Return [X, Y] of the center of cell containing provided text 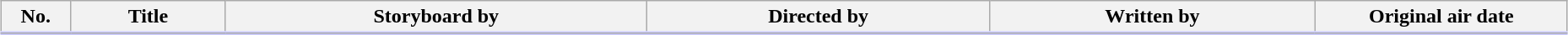
Written by [1153, 17]
Directed by [818, 17]
Title [149, 17]
No. [35, 17]
Storyboard by [435, 17]
Original air date [1441, 17]
